Provide the [X, Y] coordinate of the cell's center where the given text is located.  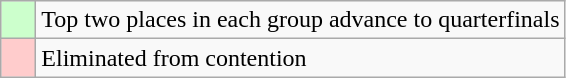
Top two places in each group advance to quarterfinals [300, 20]
Eliminated from contention [300, 58]
